Locate the cell with the specified text and output its (X, Y) center coordinate. 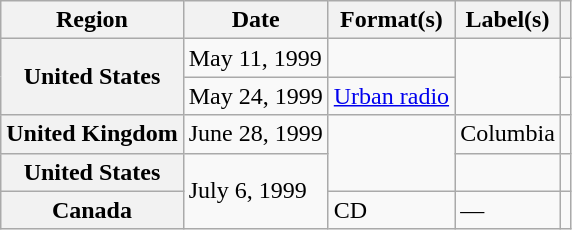
Label(s) (508, 20)
June 28, 1999 (256, 134)
United Kingdom (92, 134)
Region (92, 20)
May 24, 1999 (256, 96)
Date (256, 20)
May 11, 1999 (256, 58)
July 6, 1999 (256, 191)
— (508, 210)
Canada (92, 210)
Format(s) (391, 20)
Columbia (508, 134)
Urban radio (391, 96)
CD (391, 210)
